Detect which cell encompasses the target text, then output its [x, y] center coordinate. 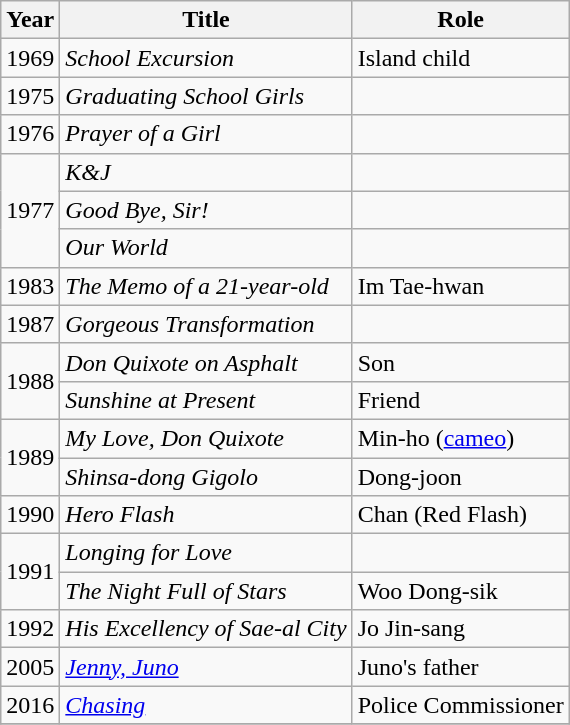
Friend [460, 400]
Im Tae-hwan [460, 286]
My Love, Don Quixote [206, 438]
Don Quixote on Asphalt [206, 362]
Title [206, 20]
Gorgeous Transformation [206, 324]
His Excellency of Sae-al City [206, 629]
1988 [30, 381]
Year [30, 20]
1992 [30, 629]
Our World [206, 248]
Police Commissioner [460, 705]
Jenny, Juno [206, 667]
Juno's father [460, 667]
1990 [30, 515]
Island child [460, 58]
Shinsa-dong Gigolo [206, 477]
K&J [206, 172]
Role [460, 20]
1983 [30, 286]
Sunshine at Present [206, 400]
Min-ho (cameo) [460, 438]
The Night Full of Stars [206, 591]
The Memo of a 21-year-old [206, 286]
Prayer of a Girl [206, 134]
1989 [30, 457]
2016 [30, 705]
1987 [30, 324]
1977 [30, 210]
Chasing [206, 705]
2005 [30, 667]
1976 [30, 134]
Woo Dong-sik [460, 591]
Chan (Red Flash) [460, 515]
School Excursion [206, 58]
Dong-joon [460, 477]
Graduating School Girls [206, 96]
1969 [30, 58]
Hero Flash [206, 515]
Good Bye, Sir! [206, 210]
1991 [30, 572]
Jo Jin-sang [460, 629]
1975 [30, 96]
Son [460, 362]
Longing for Love [206, 553]
